Return the (X, Y) coordinate for the center point of the cell that contains the specified text.  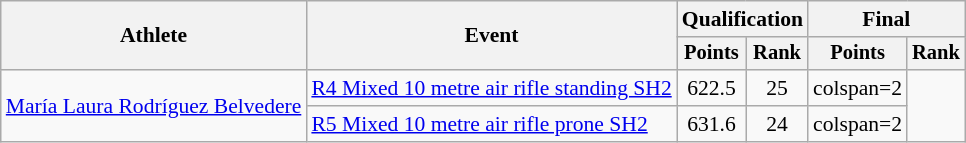
631.6 (712, 124)
Event (491, 36)
622.5 (712, 88)
R5 Mixed 10 metre air rifle prone SH2 (491, 124)
Qualification (742, 19)
María Laura Rodríguez Belvedere (154, 106)
25 (777, 88)
R4 Mixed 10 metre air rifle standing SH2 (491, 88)
24 (777, 124)
Athlete (154, 36)
Final (886, 19)
